For the text-containing cell, return its midpoint in [X, Y] coordinate format. 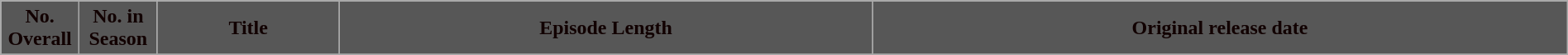
No. Overall [40, 28]
Original release date [1220, 28]
Title [248, 28]
Episode Length [605, 28]
No. in Season [117, 28]
